Output the [X, Y] coordinate of the center of the cell containing the given text.  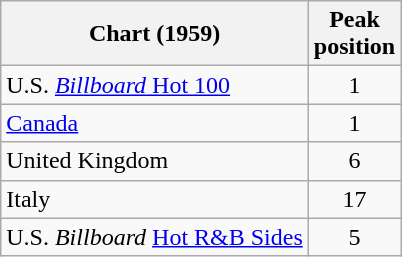
United Kingdom [155, 161]
Canada [155, 123]
U.S. Billboard Hot R&B Sides [155, 237]
U.S. Billboard Hot 100 [155, 85]
5 [354, 237]
Chart (1959) [155, 34]
17 [354, 199]
6 [354, 161]
Peakposition [354, 34]
Italy [155, 199]
